Find where the given text appears and provide that cell's center as [x, y] coordinate. 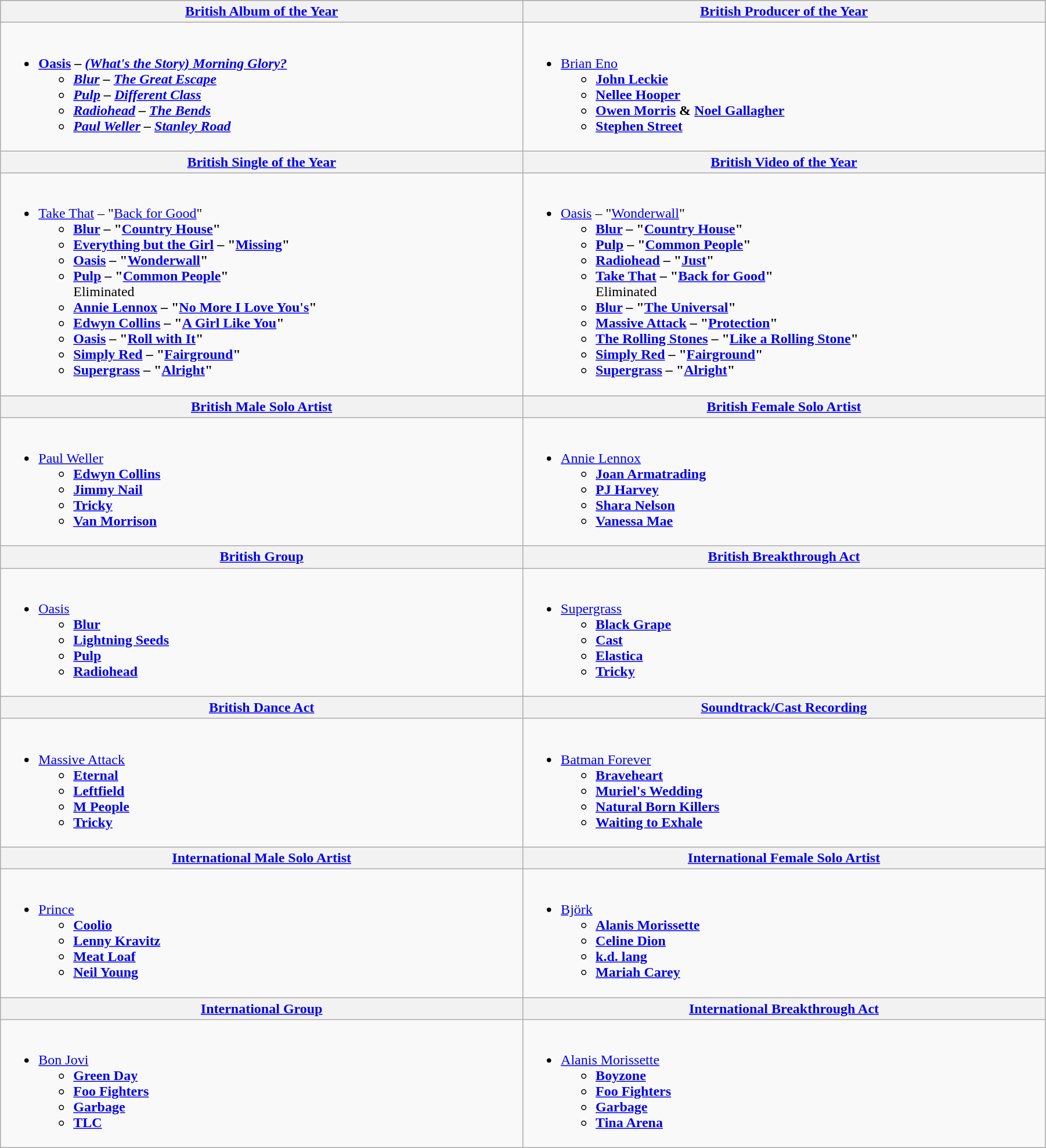
British Group [262, 557]
Paul WellerEdwyn CollinsJimmy NailTrickyVan Morrison [262, 482]
International Breakthrough Act [784, 1009]
Alanis MorissetteBoyzoneFoo FightersGarbageTina Arena [784, 1084]
Oasis – (What's the Story) Morning Glory?Blur – The Great EscapePulp – Different ClassRadiohead – The BendsPaul Weller – Stanley Road [262, 87]
British Producer of the Year [784, 12]
British Male Solo Artist [262, 406]
BjörkAlanis MorissetteCeline Dionk.d. langMariah Carey [784, 933]
International Female Solo Artist [784, 858]
SupergrassBlack GrapeCastElasticaTricky [784, 632]
Batman ForeverBraveheartMuriel's WeddingNatural Born KillersWaiting to Exhale [784, 783]
Annie LennoxJoan ArmatradingPJ HarveyShara NelsonVanessa Mae [784, 482]
Brian EnoJohn LeckieNellee HooperOwen Morris & Noel GallagherStephen Street [784, 87]
International Group [262, 1009]
PrinceCoolioLenny KravitzMeat LoafNeil Young [262, 933]
OasisBlurLightning SeedsPulpRadiohead [262, 632]
British Video of the Year [784, 162]
British Breakthrough Act [784, 557]
Bon JoviGreen DayFoo FightersGarbageTLC [262, 1084]
British Female Solo Artist [784, 406]
International Male Solo Artist [262, 858]
British Dance Act [262, 707]
Massive AttackEternalLeftfieldM PeopleTricky [262, 783]
British Single of the Year [262, 162]
Soundtrack/Cast Recording [784, 707]
British Album of the Year [262, 12]
